Pinpoint the cell where the given text exists, returning its (x, y) midpoint coordinate. 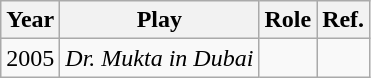
2005 (30, 58)
Ref. (344, 20)
Year (30, 20)
Dr. Mukta in Dubai (160, 58)
Play (160, 20)
Role (288, 20)
